Capture the cell that displays the provided text and extract its (x, y) central coordinate. 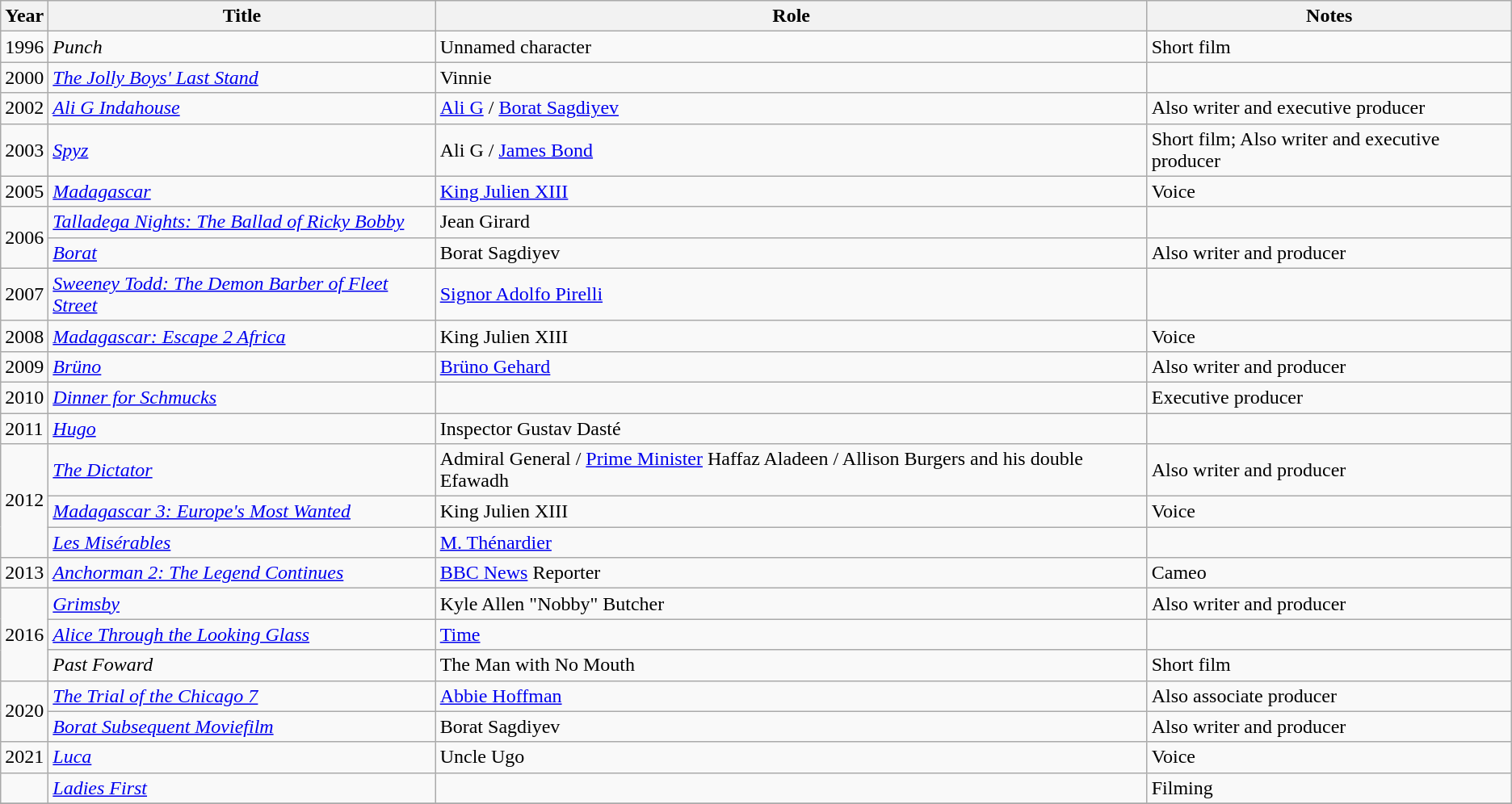
M. Thénardier (792, 542)
Grimsby (242, 604)
Ali G / James Bond (792, 150)
1996 (24, 47)
BBC News Reporter (792, 573)
Filming (1329, 788)
Jean Girard (792, 222)
Uncle Ugo (792, 757)
2003 (24, 150)
Title (242, 16)
Madagascar 3: Europe's Most Wanted (242, 512)
2020 (24, 711)
2009 (24, 366)
Talladega Nights: The Ballad of Ricky Bobby (242, 222)
Madagascar: Escape 2 Africa (242, 336)
2010 (24, 397)
The Jolly Boys' Last Stand (242, 77)
2021 (24, 757)
2005 (24, 191)
2000 (24, 77)
2012 (24, 500)
Cameo (1329, 573)
2011 (24, 429)
Alice Through the Looking Glass (242, 634)
Madagascar (242, 191)
Brüno (242, 366)
Brüno Gehard (792, 366)
Short film; Also writer and executive producer (1329, 150)
2016 (24, 634)
Punch (242, 47)
Notes (1329, 16)
Role (792, 16)
Borat Subsequent Moviefilm (242, 727)
Also writer and executive producer (1329, 108)
Borat (242, 253)
Vinnie (792, 77)
Sweeney Todd: The Demon Barber of Fleet Street (242, 294)
The Man with No Mouth (792, 665)
Abbie Hoffman (792, 696)
Les Misérables (242, 542)
Signor Adolfo Pirelli (792, 294)
2006 (24, 237)
Unnamed character (792, 47)
Year (24, 16)
Past Foward (242, 665)
Executive producer (1329, 397)
Ali G / Borat Sagdiyev (792, 108)
Time (792, 634)
Luca (242, 757)
2013 (24, 573)
Admiral General / Prime Minister Haffaz Aladeen / Allison Burgers and his double Efawadh (792, 470)
Also associate producer (1329, 696)
2002 (24, 108)
Spyz (242, 150)
2008 (24, 336)
The Trial of the Chicago 7 (242, 696)
Dinner for Schmucks (242, 397)
Ali G Indahouse (242, 108)
Hugo (242, 429)
The Dictator (242, 470)
Kyle Allen "Nobby" Butcher (792, 604)
Ladies First (242, 788)
Anchorman 2: The Legend Continues (242, 573)
Inspector Gustav Dasté (792, 429)
2007 (24, 294)
